Return [X, Y] of the center of cell containing provided text 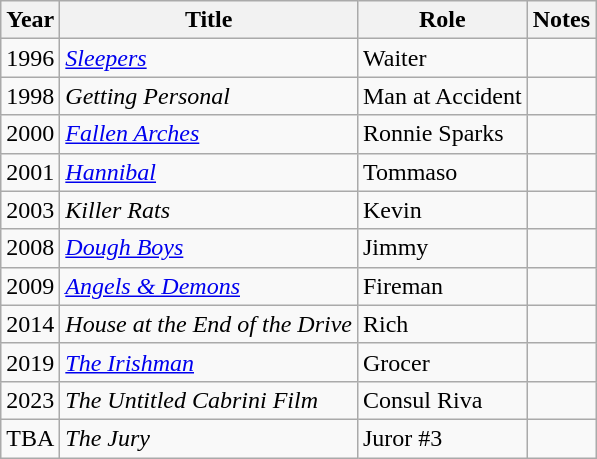
Title [209, 20]
Kevin [442, 210]
2019 [30, 362]
Role [442, 20]
2003 [30, 210]
Hannibal [209, 172]
Sleepers [209, 58]
Notes [561, 20]
2023 [30, 400]
Man at Accident [442, 96]
1998 [30, 96]
Fallen Arches [209, 134]
1996 [30, 58]
The Jury [209, 438]
The Untitled Cabrini Film [209, 400]
2001 [30, 172]
Angels & Demons [209, 286]
Year [30, 20]
Getting Personal [209, 96]
2009 [30, 286]
2000 [30, 134]
Consul Riva [442, 400]
Killer Rats [209, 210]
2008 [30, 248]
2014 [30, 324]
Ronnie Sparks [442, 134]
Waiter [442, 58]
The Irishman [209, 362]
Juror #3 [442, 438]
Fireman [442, 286]
Tommaso [442, 172]
Grocer [442, 362]
Jimmy [442, 248]
TBA [30, 438]
House at the End of the Drive [209, 324]
Rich [442, 324]
Dough Boys [209, 248]
